Identify which cell holds the provided text, then report its [x, y] central coordinate. 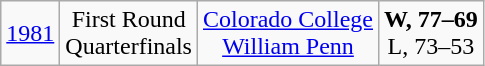
1981 [30, 34]
W, 77–69L, 73–53 [432, 34]
Colorado CollegeWilliam Penn [288, 34]
First RoundQuarterfinals [129, 34]
